Pinpoint the cell where the given text exists, returning its [X, Y] midpoint coordinate. 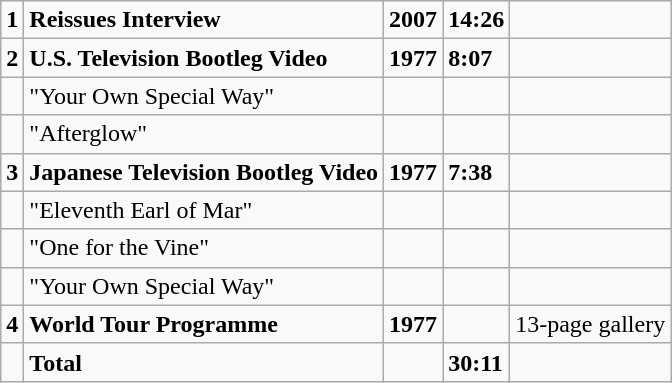
U.S. Television Bootleg Video [204, 58]
Total [204, 362]
World Tour Programme [204, 324]
"One for the Vine" [204, 248]
2 [12, 58]
13-page gallery [590, 324]
"Eleventh Earl of Mar" [204, 210]
8:07 [476, 58]
30:11 [476, 362]
1 [12, 20]
2007 [414, 20]
Reissues Interview [204, 20]
"Afterglow" [204, 134]
14:26 [476, 20]
7:38 [476, 172]
3 [12, 172]
Japanese Television Bootleg Video [204, 172]
4 [12, 324]
